Extract the [X, Y] coordinate from the center of the cell holding the provided text.  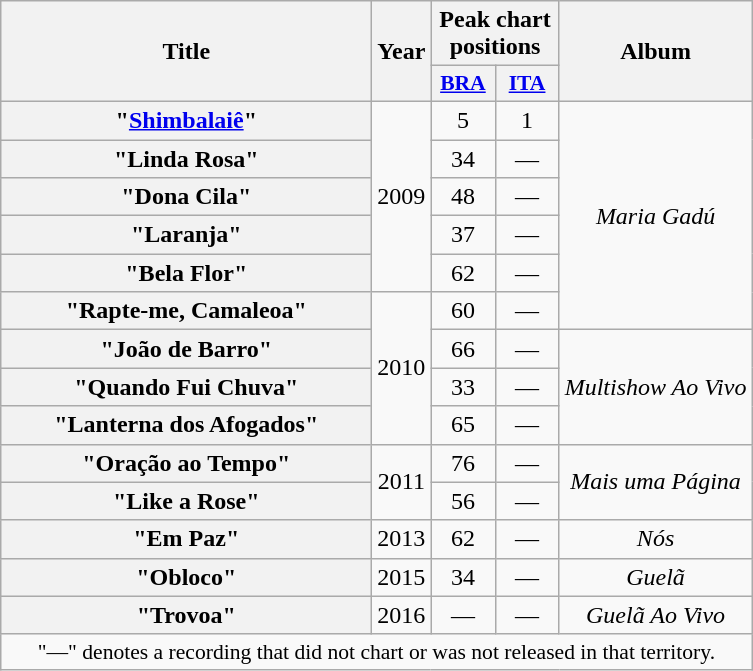
"Like a Rose" [186, 501]
BRA [463, 84]
"Obloco" [186, 577]
2010 [402, 368]
5 [463, 120]
1 [527, 120]
Mais uma Página [656, 482]
"Bela Flor" [186, 273]
"João de Barro" [186, 349]
Nós [656, 539]
"Oração ao Tempo" [186, 463]
"Rapte-me, Camaleoa" [186, 311]
"Trovoa" [186, 615]
"Quando Fui Chuva" [186, 387]
2016 [402, 615]
37 [463, 235]
"Laranja" [186, 235]
2009 [402, 196]
Maria Gadú [656, 215]
56 [463, 501]
2011 [402, 482]
"Linda Rosa" [186, 159]
"Em Paz" [186, 539]
"Lanterna dos Afogados" [186, 425]
Album [656, 52]
2013 [402, 539]
Guelã Ao Vivo [656, 615]
"Dona Cila" [186, 197]
60 [463, 311]
33 [463, 387]
Peak chart positions [495, 34]
66 [463, 349]
48 [463, 197]
Guelã [656, 577]
Year [402, 52]
76 [463, 463]
"Shimbalaiê" [186, 120]
2015 [402, 577]
Multishow Ao Vivo [656, 387]
ITA [527, 84]
Title [186, 52]
"—" denotes a recording that did not chart or was not released in that territory. [376, 652]
65 [463, 425]
